Locate the cell with the specified text and output its (X, Y) center coordinate. 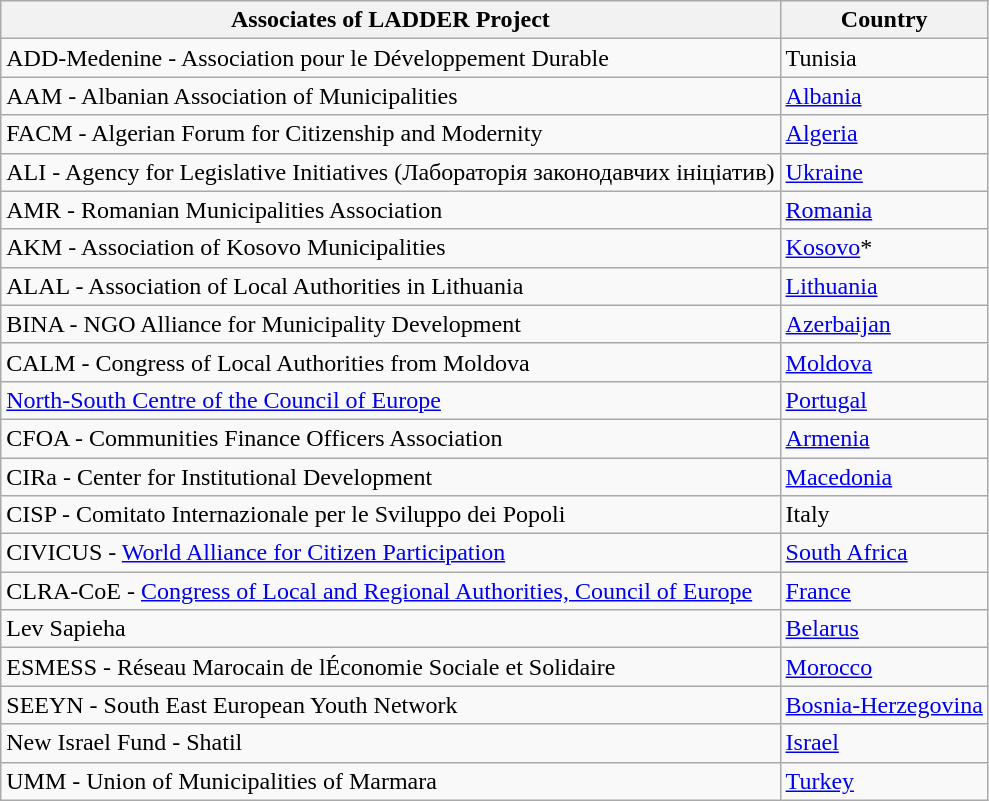
Italy (884, 515)
Country (884, 20)
AAM - Albanian Association of Municipalities (390, 96)
South Africa (884, 553)
Azerbaijan (884, 324)
Lithuania (884, 286)
Portugal (884, 400)
Belarus (884, 629)
Moldova (884, 362)
Turkey (884, 781)
SEEYN - South East European Youth Network (390, 705)
CIVICUS - World Alliance for Citizen Participation (390, 553)
Macedonia (884, 477)
Romania (884, 210)
Algeria (884, 134)
CLRA-CoE - Congress of Local and Regional Authorities, Council of Europe (390, 591)
CIRa - Center for Institutional Development (390, 477)
Albania (884, 96)
ALI - Agency for Legislative Initiatives (Лабораторія законодавчих ініціатив) (390, 172)
Tunisia (884, 58)
Kosovo* (884, 248)
France (884, 591)
Bosnia-Herzegovina (884, 705)
Lev Sapieha (390, 629)
ALAL - Association of Local Authorities in Lithuania (390, 286)
New Israel Fund - Shatil (390, 743)
Armenia (884, 438)
North-South Centre of the Council of Europe (390, 400)
FACM - Algerian Forum for Citizenship and Modernity (390, 134)
CISP - Comitato Internazionale per le Sviluppo dei Popoli (390, 515)
CALM - Congress of Local Authorities from Moldova (390, 362)
Israel (884, 743)
CFOA - Communities Finance Officers Association (390, 438)
Morocco (884, 667)
AKM - Association of Kosovo Municipalities (390, 248)
ADD-Medenine - Association pour le Développement Durable (390, 58)
AMR - Romanian Municipalities Association (390, 210)
Ukraine (884, 172)
UMM - Union of Municipalities of Marmara (390, 781)
Associates of LADDER Project (390, 20)
BINA - NGO Alliance for Municipality Development (390, 324)
ESMESS - Réseau Marocain de lÉconomie Sociale et Solidaire (390, 667)
